Detect which cell encompasses the target text, then output its [X, Y] center coordinate. 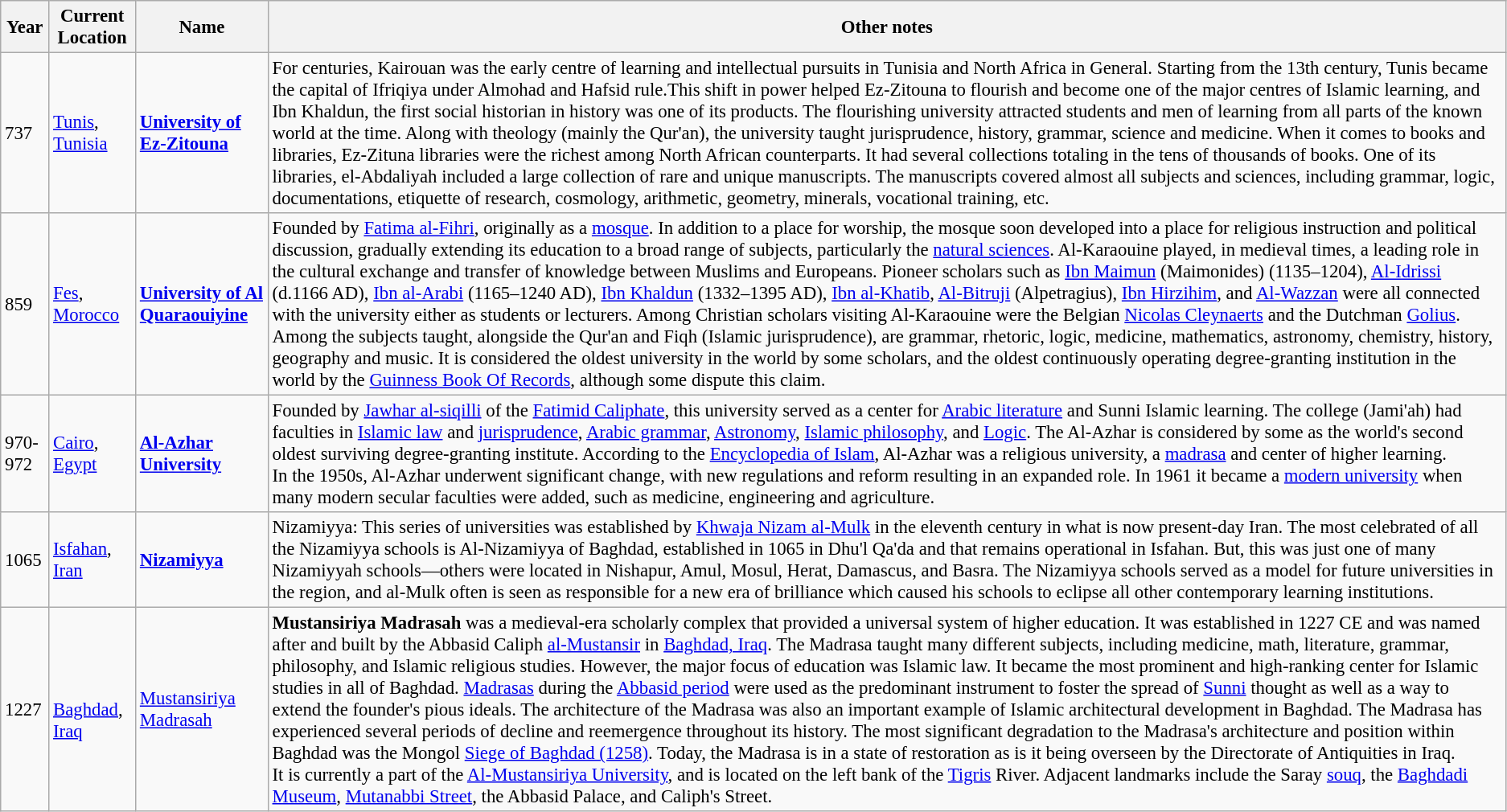
Name [203, 27]
1065 [25, 560]
University of Al Quaraouiyine [203, 304]
University of Ez-Zitouna [203, 133]
Baghdad, Iraq [92, 710]
Fes, Morocco [92, 304]
1227 [25, 710]
Year [25, 27]
Nizamiyya [203, 560]
970-972 [25, 454]
859 [25, 304]
Current Location [92, 27]
Isfahan, Iran [92, 560]
Other notes [886, 27]
737 [25, 133]
Tunis, Tunisia [92, 133]
Cairo, Egypt [92, 454]
Mustansiriya Madrasah [203, 710]
Al-Azhar University [203, 454]
